Return the (X, Y) coordinate for the center point of the cell that contains the specified text.  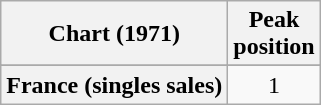
France (singles sales) (114, 85)
Peakposition (274, 34)
1 (274, 85)
Chart (1971) (114, 34)
